Pinpoint the cell where the given text exists, returning its (X, Y) midpoint coordinate. 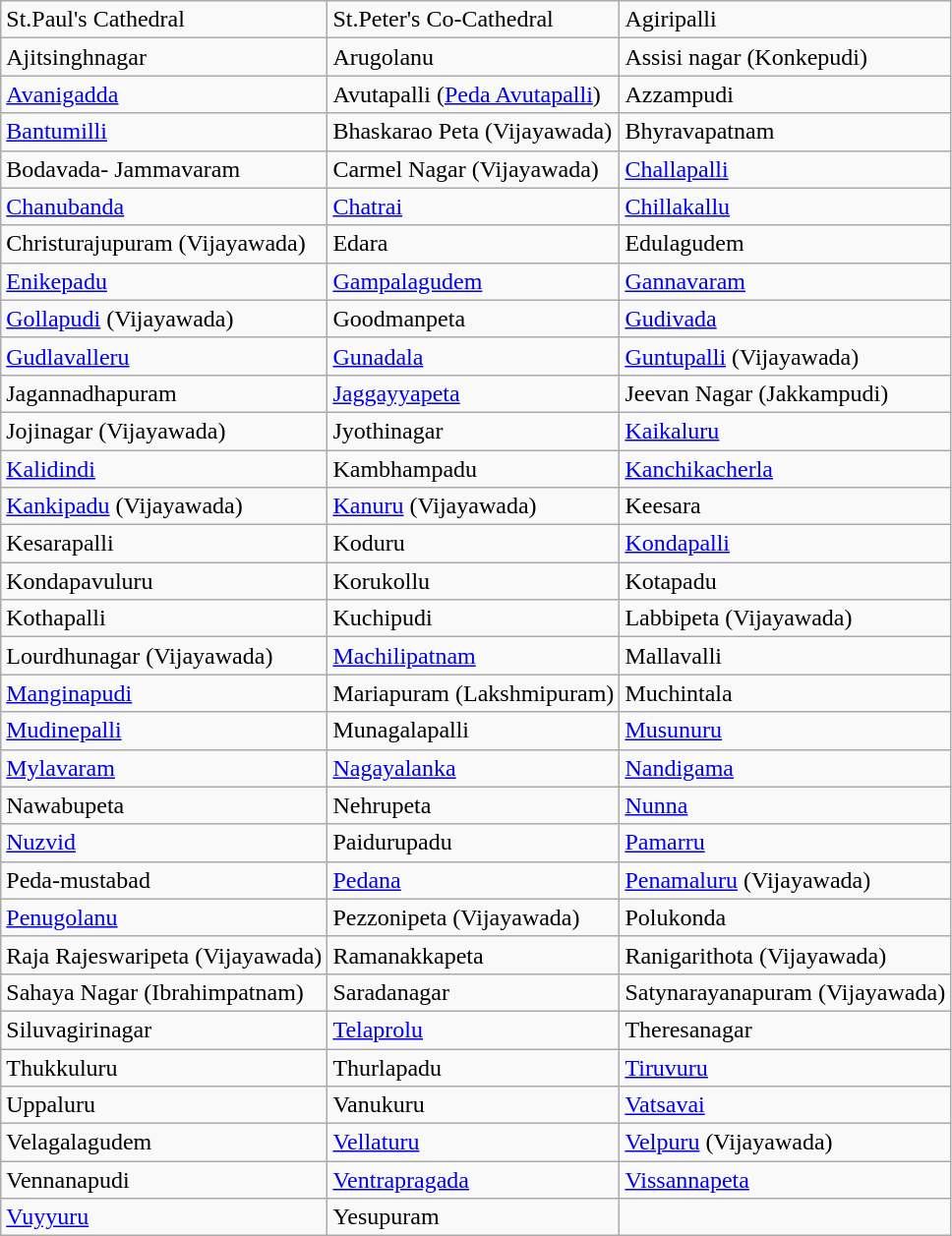
Munagalapalli (474, 731)
Kanchikacherla (785, 469)
Gunadala (474, 356)
Siluvagirinagar (164, 1030)
Nehrupeta (474, 805)
Telaprolu (474, 1030)
Kondapalli (785, 544)
Kondapavuluru (164, 581)
Bhyravapatnam (785, 132)
Nagayalanka (474, 768)
Gannavaram (785, 281)
Kambhampadu (474, 469)
Kothapalli (164, 618)
Chanubanda (164, 206)
Yesupuram (474, 1217)
Lourdhunagar (Vijayawada) (164, 656)
Ranigarithota (Vijayawada) (785, 955)
Mudinepalli (164, 731)
Vanukuru (474, 1105)
Pezzonipeta (Vijayawada) (474, 917)
Edulagudem (785, 244)
Guntupalli (Vijayawada) (785, 356)
Bodavada- Jammavaram (164, 169)
Arugolanu (474, 57)
Pamarru (785, 843)
Vellaturu (474, 1143)
Nawabupeta (164, 805)
Machilipatnam (474, 656)
Uppaluru (164, 1105)
Manginapudi (164, 693)
Keesara (785, 506)
Kankipadu (Vijayawada) (164, 506)
Jyothinagar (474, 431)
Mylavaram (164, 768)
Saradanagar (474, 992)
Sahaya Nagar (Ibrahimpatnam) (164, 992)
Kaikaluru (785, 431)
Gudlavalleru (164, 356)
Mariapuram (Lakshmipuram) (474, 693)
Christurajupuram (Vijayawada) (164, 244)
Musunuru (785, 731)
St.Peter's Co-Cathedral (474, 20)
Muchintala (785, 693)
Thukkuluru (164, 1067)
Gampalagudem (474, 281)
Vissannapeta (785, 1180)
Pedana (474, 880)
Assisi nagar (Konkepudi) (785, 57)
Paidurupadu (474, 843)
Vennanapudi (164, 1180)
Mallavalli (785, 656)
Thurlapadu (474, 1067)
Avutapalli (Peda Avutapalli) (474, 94)
Chatrai (474, 206)
Penamaluru (Vijayawada) (785, 880)
Avanigadda (164, 94)
Velagalagudem (164, 1143)
Vuyyuru (164, 1217)
Jagannadhapuram (164, 393)
Raja Rajeswaripeta (Vijayawada) (164, 955)
Azzampudi (785, 94)
Vatsavai (785, 1105)
St.Paul's Cathedral (164, 20)
Polukonda (785, 917)
Ramanakkapeta (474, 955)
Edara (474, 244)
Kalidindi (164, 469)
Gudivada (785, 319)
Theresanagar (785, 1030)
Jaggayyapeta (474, 393)
Labbipeta (Vijayawada) (785, 618)
Kesarapalli (164, 544)
Enikepadu (164, 281)
Jojinagar (Vijayawada) (164, 431)
Bhaskarao Peta (Vijayawada) (474, 132)
Chillakallu (785, 206)
Velpuru (Vijayawada) (785, 1143)
Carmel Nagar (Vijayawada) (474, 169)
Nuzvid (164, 843)
Korukollu (474, 581)
Ventrapragada (474, 1180)
Penugolanu (164, 917)
Kuchipudi (474, 618)
Nunna (785, 805)
Nandigama (785, 768)
Agiripalli (785, 20)
Kotapadu (785, 581)
Gollapudi (Vijayawada) (164, 319)
Goodmanpeta (474, 319)
Bantumilli (164, 132)
Satynarayanapuram (Vijayawada) (785, 992)
Tiruvuru (785, 1067)
Jeevan Nagar (Jakkampudi) (785, 393)
Ajitsinghnagar (164, 57)
Kanuru (Vijayawada) (474, 506)
Challapalli (785, 169)
Koduru (474, 544)
Peda-mustabad (164, 880)
